Provide the (x, y) coordinate of the cell's center where the given text is located.  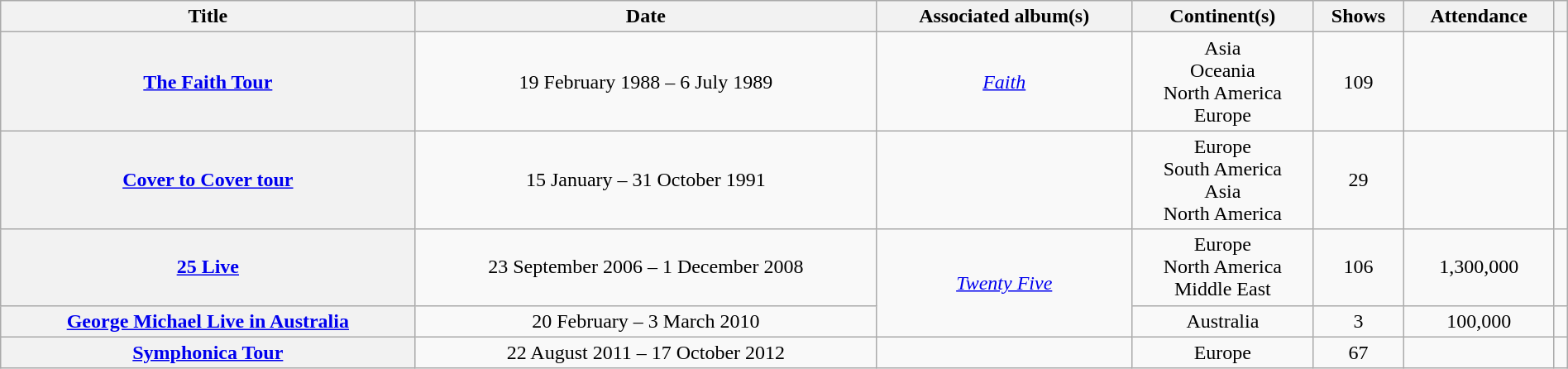
Australia (1223, 321)
EuropeSouth AmericaAsiaNorth America (1223, 180)
Associated album(s) (1004, 17)
20 February – 3 March 2010 (646, 321)
George Michael Live in Australia (208, 321)
100,000 (1479, 321)
Shows (1358, 17)
25 Live (208, 267)
67 (1358, 352)
Date (646, 17)
Europe (1223, 352)
Faith (1004, 81)
19 February 1988 – 6 July 1989 (646, 81)
22 August 2011 – 17 October 2012 (646, 352)
Cover to Cover tour (208, 180)
The Faith Tour (208, 81)
15 January – 31 October 1991 (646, 180)
Title (208, 17)
Continent(s) (1223, 17)
1,300,000 (1479, 267)
29 (1358, 180)
3 (1358, 321)
109 (1358, 81)
EuropeNorth AmericaMiddle East (1223, 267)
AsiaOceaniaNorth AmericaEurope (1223, 81)
106 (1358, 267)
Symphonica Tour (208, 352)
Twenty Five (1004, 283)
Attendance (1479, 17)
23 September 2006 – 1 December 2008 (646, 267)
